Output the [X, Y] coordinate of the center of the cell containing the given text.  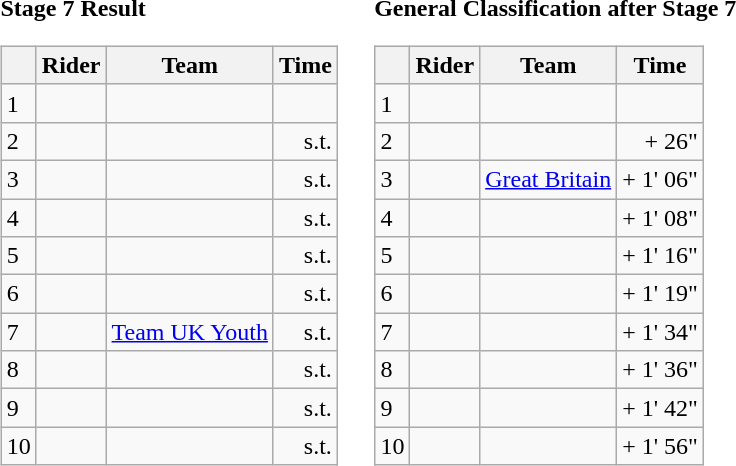
+ 1' 42" [660, 408]
Great Britain [548, 179]
Team UK Youth [190, 332]
+ 1' 16" [660, 256]
+ 1' 08" [660, 217]
+ 1' 34" [660, 332]
+ 26" [660, 141]
+ 1' 19" [660, 294]
+ 1' 36" [660, 370]
+ 1' 06" [660, 179]
+ 1' 56" [660, 446]
